From the cell containing the given text, extract its center point as [x, y] coordinate. 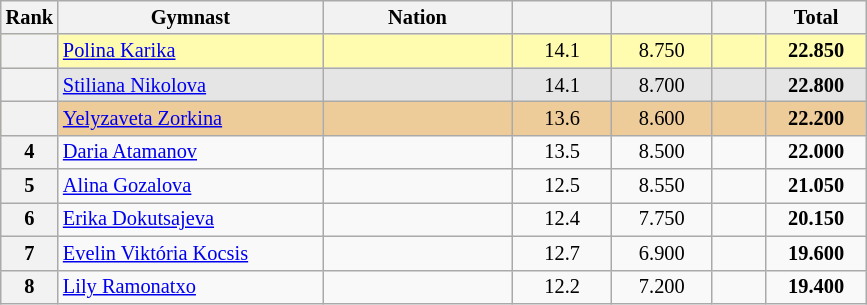
Gymnast [190, 17]
Erika Dokutsajeva [190, 219]
12.5 [562, 186]
6 [30, 219]
7.750 [662, 219]
22.850 [816, 51]
12.7 [562, 253]
20.150 [816, 219]
Nation [418, 17]
19.600 [816, 253]
Daria Atamanov [190, 152]
8.750 [662, 51]
Lily Ramonatxo [190, 287]
8.700 [662, 85]
8.600 [662, 118]
Evelin Viktória Kocsis [190, 253]
13.5 [562, 152]
12.4 [562, 219]
Polina Karika [190, 51]
21.050 [816, 186]
4 [30, 152]
8 [30, 287]
8.550 [662, 186]
13.6 [562, 118]
Total [816, 17]
5 [30, 186]
7.200 [662, 287]
22.800 [816, 85]
Alina Gozalova [190, 186]
6.900 [662, 253]
19.400 [816, 287]
Stiliana Nikolova [190, 85]
12.2 [562, 287]
22.000 [816, 152]
22.200 [816, 118]
8.500 [662, 152]
Yelyzaveta Zorkina [190, 118]
Rank [30, 17]
7 [30, 253]
